Detect which cell encompasses the target text, then output its (x, y) center coordinate. 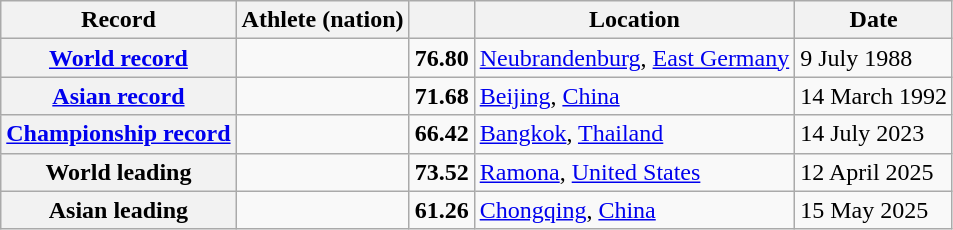
Championship record (118, 134)
Record (118, 20)
Ramona, United States (634, 172)
Chongqing, China (634, 210)
Location (634, 20)
71.68 (442, 96)
Athlete (nation) (322, 20)
12 April 2025 (874, 172)
66.42 (442, 134)
Asian record (118, 96)
9 July 1988 (874, 58)
76.80 (442, 58)
14 March 1992 (874, 96)
73.52 (442, 172)
15 May 2025 (874, 210)
Bangkok, Thailand (634, 134)
World leading (118, 172)
Beijing, China (634, 96)
61.26 (442, 210)
World record (118, 58)
Date (874, 20)
14 July 2023 (874, 134)
Asian leading (118, 210)
Neubrandenburg, East Germany (634, 58)
